From the cell containing the given text, extract its center point as [X, Y] coordinate. 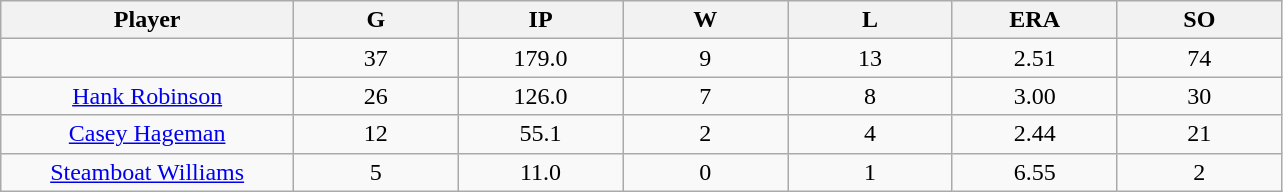
11.0 [540, 172]
G [376, 20]
L [870, 20]
74 [1200, 58]
2.44 [1034, 134]
0 [706, 172]
8 [870, 96]
Player [148, 20]
1 [870, 172]
3.00 [1034, 96]
7 [706, 96]
Hank Robinson [148, 96]
IP [540, 20]
13 [870, 58]
W [706, 20]
Steamboat Williams [148, 172]
37 [376, 58]
5 [376, 172]
26 [376, 96]
6.55 [1034, 172]
9 [706, 58]
12 [376, 134]
ERA [1034, 20]
21 [1200, 134]
179.0 [540, 58]
55.1 [540, 134]
30 [1200, 96]
126.0 [540, 96]
SO [1200, 20]
4 [870, 134]
2.51 [1034, 58]
Casey Hageman [148, 134]
